Pinpoint the cell where the given text exists, returning its (x, y) midpoint coordinate. 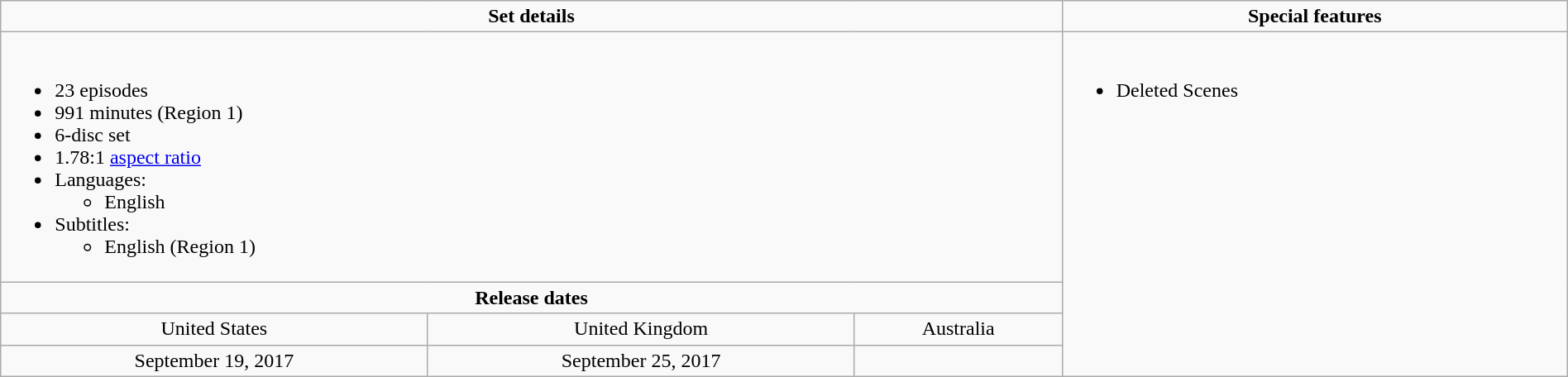
September 19, 2017 (214, 360)
Set details (531, 17)
Release dates (531, 298)
United Kingdom (641, 329)
September 25, 2017 (641, 360)
23 episodes991 minutes (Region 1)6-disc set1.78:1 aspect ratioLanguages:EnglishSubtitles:English (Region 1) (531, 157)
Deleted Scenes (1315, 204)
Australia (958, 329)
Special features (1315, 17)
United States (214, 329)
